From the cell containing the given text, extract its center point as [x, y] coordinate. 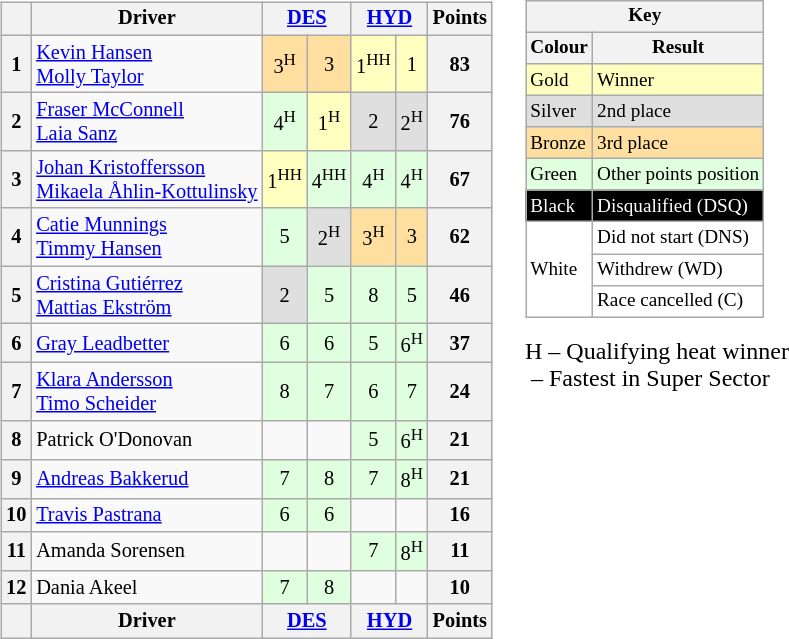
37 [460, 344]
Cristina Gutiérrez Mattias Ekström [146, 295]
62 [460, 237]
Colour [560, 48]
Fraser McConnell Laia Sanz [146, 122]
Kevin Hansen Molly Taylor [146, 64]
Key [645, 16]
3rd place [678, 143]
Klara Andersson Timo Scheider [146, 392]
Did not start (DNS) [678, 238]
White [560, 270]
Andreas Bakkerud [146, 478]
67 [460, 180]
12 [16, 588]
16 [460, 515]
46 [460, 295]
Amanda Sorensen [146, 552]
76 [460, 122]
Disqualified (DSQ) [678, 206]
4HH [329, 180]
Dania Akeel [146, 588]
Gray Leadbetter [146, 344]
Withdrew (WD) [678, 270]
1H [329, 122]
4 [16, 237]
Race cancelled (C) [678, 301]
Green [560, 175]
83 [460, 64]
2nd place [678, 111]
9 [16, 478]
Silver [560, 111]
Other points position [678, 175]
Catie Munnings Timmy Hansen [146, 237]
24 [460, 392]
Patrick O'Donovan [146, 440]
Travis Pastrana [146, 515]
Winner [678, 80]
Johan Kristoffersson Mikaela Åhlin-Kottulinsky [146, 180]
Result [678, 48]
Black [560, 206]
Bronze [560, 143]
Gold [560, 80]
